Locate the cell with the specified text and output its [X, Y] center coordinate. 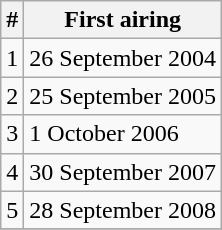
2 [12, 96]
# [12, 20]
25 September 2005 [123, 96]
1 October 2006 [123, 134]
26 September 2004 [123, 58]
30 September 2007 [123, 172]
First airing [123, 20]
28 September 2008 [123, 210]
4 [12, 172]
5 [12, 210]
3 [12, 134]
1 [12, 58]
